For the text-containing cell, return its midpoint in [X, Y] coordinate format. 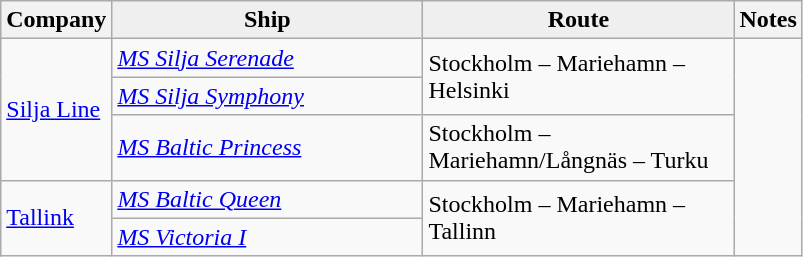
Tallink [56, 218]
MS Victoria I [268, 237]
MS Baltic Princess [268, 148]
Route [578, 20]
Stockholm – Mariehamn/Långnäs – Turku [578, 148]
Stockholm – Mariehamn – Helsinki [578, 77]
Stockholm – Mariehamn – Tallinn [578, 218]
Company [56, 20]
MS Silja Serenade [268, 58]
Ship [268, 20]
MS Silja Symphony [268, 96]
Silja Line [56, 110]
MS Baltic Queen [268, 199]
Notes [768, 20]
